Extract the [X, Y] coordinate from the center of the cell holding the provided text.  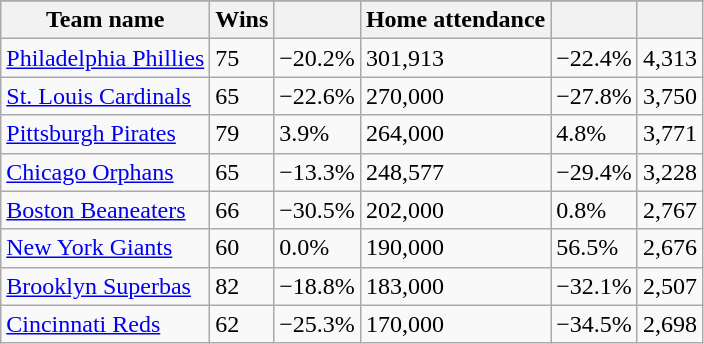
−29.4% [594, 172]
−22.6% [318, 96]
−25.3% [318, 324]
−18.8% [318, 286]
Brooklyn Superbas [106, 286]
Pittsburgh Pirates [106, 134]
248,577 [455, 172]
264,000 [455, 134]
170,000 [455, 324]
82 [242, 286]
2,698 [670, 324]
2,676 [670, 248]
−20.2% [318, 58]
3.9% [318, 134]
3,228 [670, 172]
60 [242, 248]
4.8% [594, 134]
−22.4% [594, 58]
New York Giants [106, 248]
66 [242, 210]
3,771 [670, 134]
Philadelphia Phillies [106, 58]
202,000 [455, 210]
Wins [242, 20]
Boston Beaneaters [106, 210]
79 [242, 134]
270,000 [455, 96]
2,767 [670, 210]
−30.5% [318, 210]
190,000 [455, 248]
183,000 [455, 286]
75 [242, 58]
−13.3% [318, 172]
0.0% [318, 248]
Team name [106, 20]
−32.1% [594, 286]
Cincinnati Reds [106, 324]
−34.5% [594, 324]
Home attendance [455, 20]
56.5% [594, 248]
−27.8% [594, 96]
0.8% [594, 210]
2,507 [670, 286]
4,313 [670, 58]
62 [242, 324]
St. Louis Cardinals [106, 96]
Chicago Orphans [106, 172]
3,750 [670, 96]
301,913 [455, 58]
